Scan for the cell matching the given text and deliver its [x, y] coordinate at center. 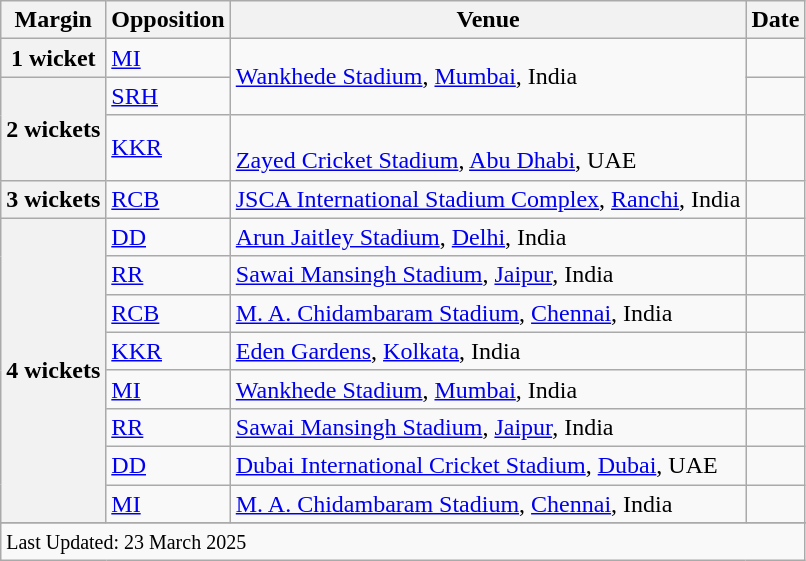
Margin [54, 20]
Eden Gardens, Kolkata, India [488, 351]
Arun Jaitley Stadium, Delhi, India [488, 237]
1 wicket [54, 58]
Opposition [168, 20]
Date [776, 20]
3 wickets [54, 199]
Last Updated: 23 March 2025 [403, 542]
Venue [488, 20]
Zayed Cricket Stadium, Abu Dhabi, UAE [488, 148]
SRH [168, 96]
Dubai International Cricket Stadium, Dubai, UAE [488, 465]
4 wickets [54, 370]
JSCA International Stadium Complex, Ranchi, India [488, 199]
2 wickets [54, 128]
